Determine the [x, y] coordinate at the center of the cell enclosing the given text.  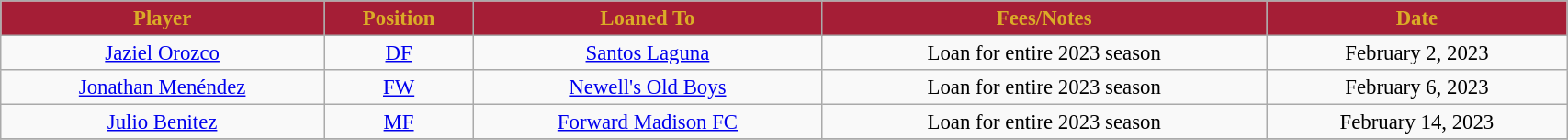
Forward Madison FC [649, 122]
Jaziel Orozco [163, 53]
Fees/Notes [1043, 18]
February 2, 2023 [1416, 53]
MF [399, 122]
Julio Benitez [163, 122]
February 6, 2023 [1416, 87]
February 14, 2023 [1416, 122]
Jonathan Menéndez [163, 87]
Position [399, 18]
Date [1416, 18]
Loaned To [649, 18]
DF [399, 53]
Santos Laguna [649, 53]
FW [399, 87]
Newell's Old Boys [649, 87]
Player [163, 18]
